Find where the given text appears and provide that cell's center as (x, y) coordinate. 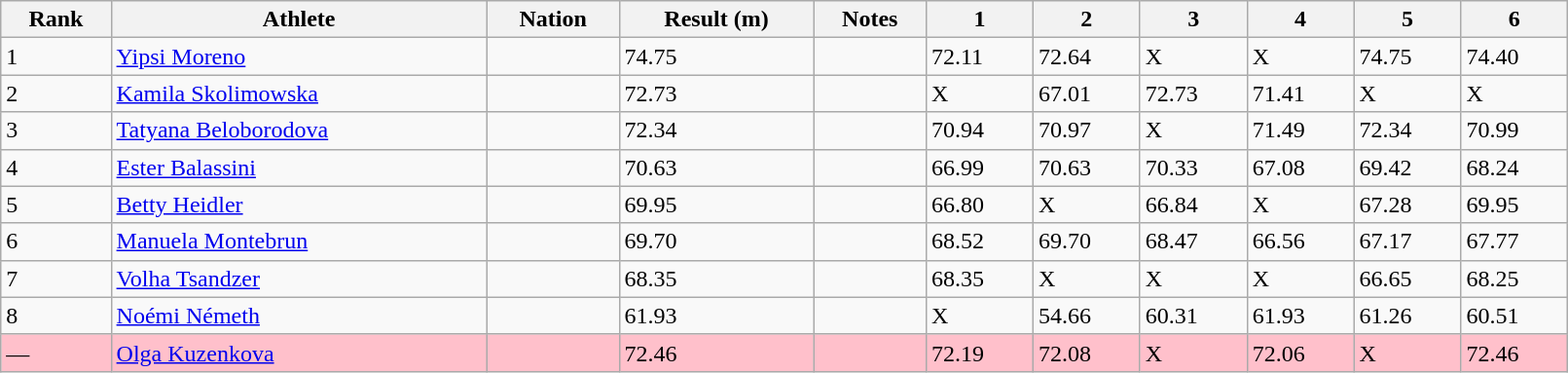
72.19 (979, 353)
72.11 (979, 56)
67.01 (1086, 93)
67.17 (1407, 242)
66.56 (1300, 242)
71.41 (1300, 93)
Result (m) (716, 19)
70.94 (979, 131)
Betty Heidler (299, 205)
70.33 (1193, 168)
66.80 (979, 205)
72.08 (1086, 353)
67.08 (1300, 168)
70.99 (1514, 131)
61.26 (1407, 316)
Kamila Skolimowska (299, 93)
Rank (56, 19)
72.06 (1300, 353)
68.47 (1193, 242)
68.24 (1514, 168)
68.52 (979, 242)
Manuela Montebrun (299, 242)
Olga Kuzenkova (299, 353)
67.77 (1514, 242)
Noémi Németh (299, 316)
— (56, 353)
60.31 (1193, 316)
68.25 (1514, 279)
54.66 (1086, 316)
60.51 (1514, 316)
8 (56, 316)
70.97 (1086, 131)
Ester Balassini (299, 168)
7 (56, 279)
Notes (870, 19)
66.99 (979, 168)
66.65 (1407, 279)
Yipsi Moreno (299, 56)
74.40 (1514, 56)
69.42 (1407, 168)
67.28 (1407, 205)
Nation (553, 19)
71.49 (1300, 131)
Tatyana Beloborodova (299, 131)
66.84 (1193, 205)
Volha Tsandzer (299, 279)
72.64 (1086, 56)
Athlete (299, 19)
